Return the [X, Y] coordinate for the center point of the cell that contains the specified text.  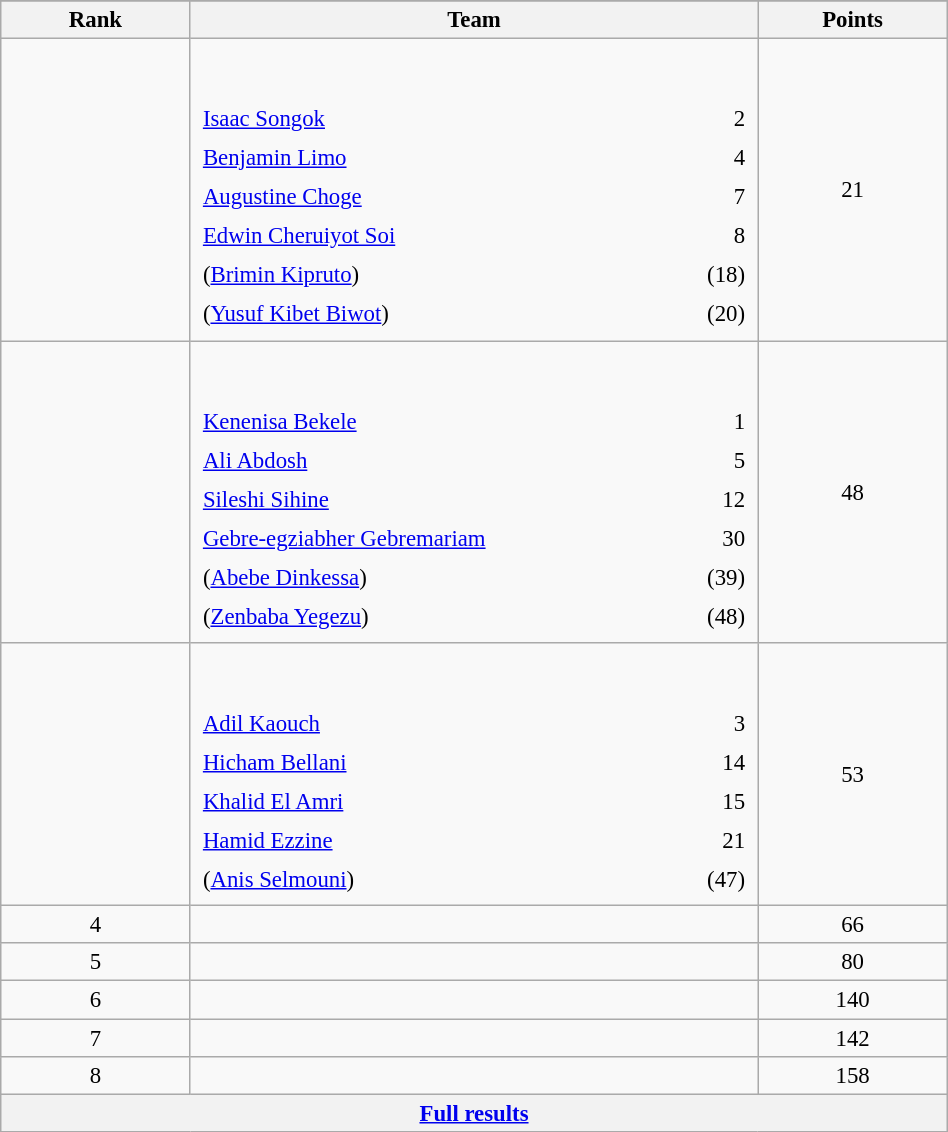
Isaac Songok [420, 119]
142 [852, 1038]
66 [852, 925]
(39) [711, 577]
(Abebe Dinkessa) [434, 577]
Points [852, 20]
(Anis Selmouni) [410, 880]
Adil Kaouch 3 Hicham Bellani 14 Khalid El Amri 15 Hamid Ezzine 21 (Anis Selmouni) (47) [474, 774]
Khalid El Amri [410, 801]
12 [711, 499]
Isaac Songok 2 Benjamin Limo 4 Augustine Choge 7 Edwin Cheruiyot Soi 8 (Brimin Kipruto) (18) (Yusuf Kibet Biwot) (20) [474, 190]
(Yusuf Kibet Biwot) [420, 314]
(20) [698, 314]
Hicham Bellani [410, 762]
80 [852, 963]
Edwin Cheruiyot Soi [420, 236]
Rank [96, 20]
Augustine Choge [420, 197]
Ali Abdosh [434, 460]
53 [852, 774]
(48) [711, 616]
Hamid Ezzine [410, 840]
Gebre-egziabher Gebremariam [434, 538]
140 [852, 1000]
48 [852, 492]
(Zenbaba Yegezu) [434, 616]
Kenenisa Bekele 1 Ali Abdosh 5 Sileshi Sihine 12 Gebre-egziabher Gebremariam 30 (Abebe Dinkessa) (39) (Zenbaba Yegezu) (48) [474, 492]
14 [687, 762]
Benjamin Limo [420, 158]
158 [852, 1075]
(47) [687, 880]
Full results [474, 1113]
2 [698, 119]
(Brimin Kipruto) [420, 275]
6 [96, 1000]
3 [687, 723]
Kenenisa Bekele [434, 421]
Team [474, 20]
1 [711, 421]
(18) [698, 275]
Adil Kaouch [410, 723]
30 [711, 538]
15 [687, 801]
Sileshi Sihine [434, 499]
